Extract the (x, y) coordinate from the center of the cell holding the provided text.  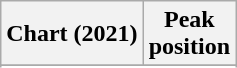
Peakposition (189, 34)
Chart (2021) (72, 34)
